Detect which cell encompasses the target text, then output its [X, Y] center coordinate. 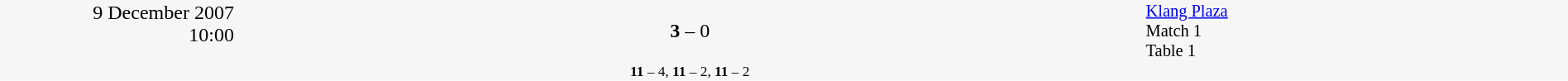
3 – 0 [690, 31]
Klang PlazaMatch 1Table 1 [1356, 31]
11 – 4, 11 – 2, 11 – 2 [690, 71]
9 December 200710:00 [117, 40]
